Find where the given text appears and provide that cell's center as (X, Y) coordinate. 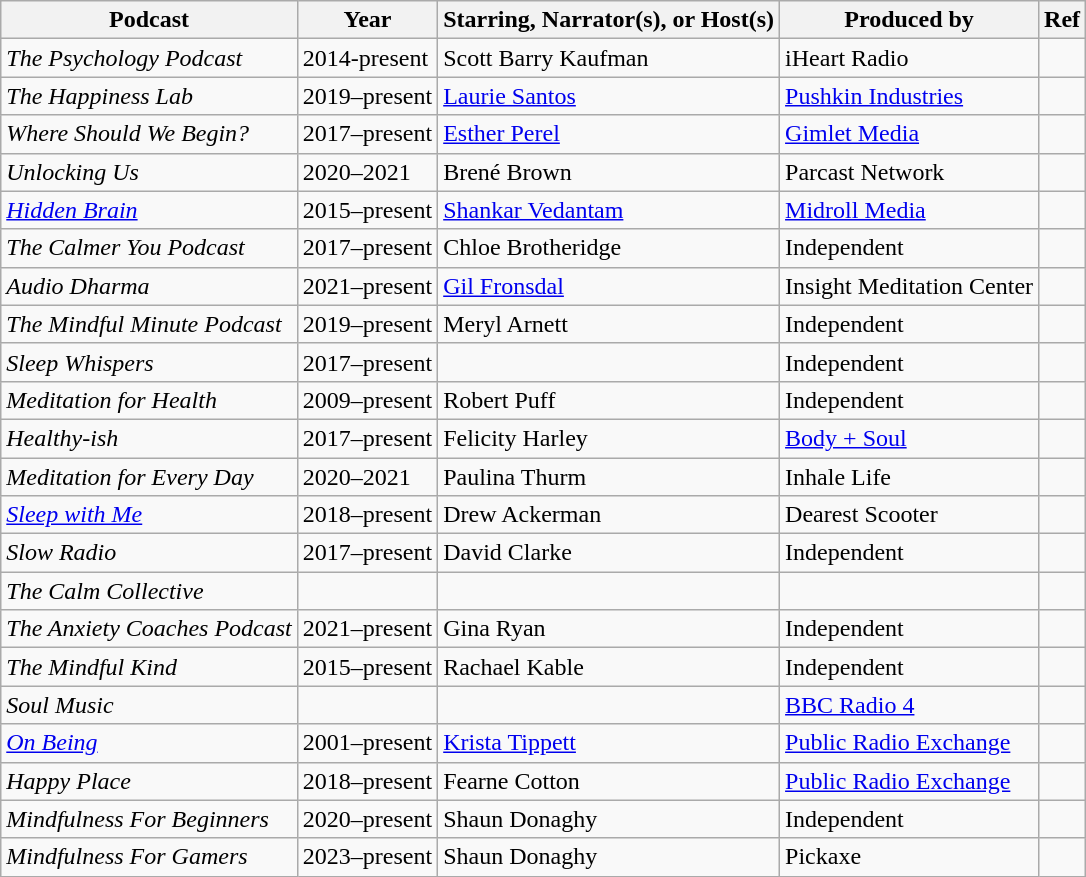
Laurie Santos (609, 96)
2023–present (367, 857)
The Mindful Minute Podcast (150, 324)
Mindfulness For Gamers (150, 857)
David Clarke (609, 553)
Pickaxe (910, 857)
Healthy-ish (150, 438)
Scott Barry Kaufman (609, 58)
Unlocking Us (150, 172)
Brené Brown (609, 172)
The Calm Collective (150, 591)
Rachael Kable (609, 667)
Gimlet Media (910, 134)
Body + Soul (910, 438)
Drew Ackerman (609, 515)
Sleep Whispers (150, 362)
The Mindful Kind (150, 667)
2009–present (367, 400)
2014-present (367, 58)
Ref (1062, 20)
Podcast (150, 20)
Slow Radio (150, 553)
2001–present (367, 743)
Sleep with Me (150, 515)
Krista Tippett (609, 743)
Pushkin Industries (910, 96)
2020–present (367, 819)
Happy Place (150, 781)
Mindfulness For Beginners (150, 819)
On Being (150, 743)
Shankar Vedantam (609, 210)
Gil Fronsdal (609, 286)
Esther Perel (609, 134)
Produced by (910, 20)
Insight Meditation Center (910, 286)
The Calmer You Podcast (150, 248)
Fearne Cotton (609, 781)
Meryl Arnett (609, 324)
Hidden Brain (150, 210)
Paulina Thurm (609, 477)
The Happiness Lab (150, 96)
Starring, Narrator(s), or Host(s) (609, 20)
Parcast Network (910, 172)
Where Should We Begin? (150, 134)
Chloe Brotheridge (609, 248)
iHeart Radio (910, 58)
Midroll Media (910, 210)
Soul Music (150, 705)
Robert Puff (609, 400)
Dearest Scooter (910, 515)
Audio Dharma (150, 286)
The Psychology Podcast (150, 58)
Meditation for Every Day (150, 477)
The Anxiety Coaches Podcast (150, 629)
Gina Ryan (609, 629)
Inhale Life (910, 477)
Year (367, 20)
Meditation for Health (150, 400)
Felicity Harley (609, 438)
BBC Radio 4 (910, 705)
